Detect which cell encompasses the target text, then output its (x, y) center coordinate. 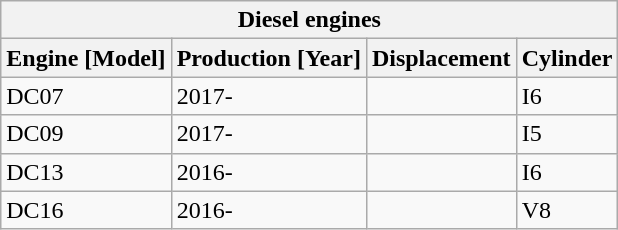
Cylinder (567, 58)
V8 (567, 210)
I5 (567, 134)
DC13 (86, 172)
Diesel engines (310, 20)
Engine [Model] (86, 58)
Production [Year] (268, 58)
DC09 (86, 134)
DC16 (86, 210)
DC07 (86, 96)
Displacement (441, 58)
